Return the (x, y) coordinate for the center point of the cell that contains the specified text.  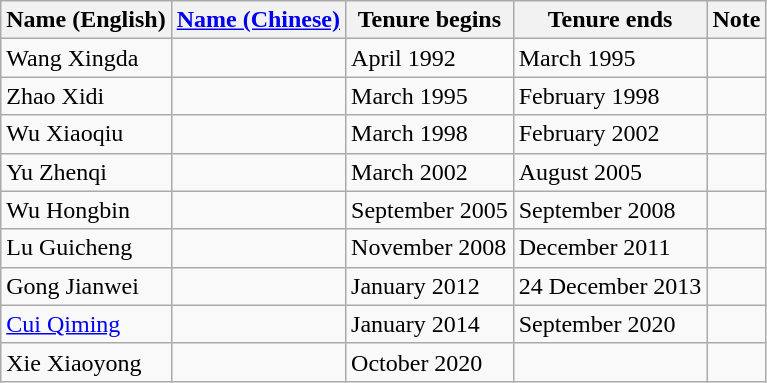
April 1992 (430, 58)
Zhao Xidi (86, 96)
Tenure begins (430, 20)
September 2005 (430, 210)
24 December 2013 (610, 286)
January 2014 (430, 324)
Tenure ends (610, 20)
March 1998 (430, 134)
October 2020 (430, 362)
Xie Xiaoyong (86, 362)
September 2008 (610, 210)
Wu Xiaoqiu (86, 134)
Yu Zhenqi (86, 172)
August 2005 (610, 172)
December 2011 (610, 248)
February 2002 (610, 134)
Name (Chinese) (258, 20)
September 2020 (610, 324)
Lu Guicheng (86, 248)
Note (736, 20)
Gong Jianwei (86, 286)
March 2002 (430, 172)
Wang Xingda (86, 58)
Wu Hongbin (86, 210)
November 2008 (430, 248)
February 1998 (610, 96)
Cui Qiming (86, 324)
Name (English) (86, 20)
January 2012 (430, 286)
